Search for the cell housing the specified text and yield its (X, Y) center coordinate. 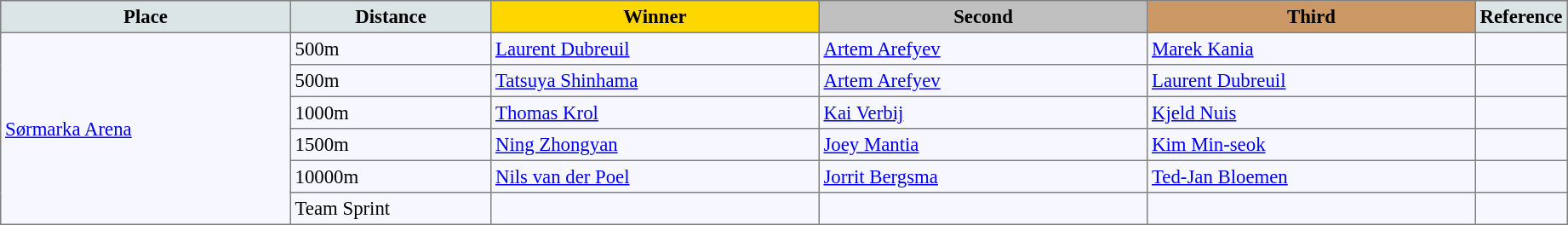
1500m (391, 145)
Distance (391, 17)
Ted-Jan Bloemen (1312, 176)
Third (1312, 17)
Nils van der Poel (655, 176)
Sørmarka Arena (146, 128)
Joey Mantia (983, 145)
Reference (1520, 17)
Kjeld Nuis (1312, 112)
Place (146, 17)
10000m (391, 176)
Marek Kania (1312, 49)
1000m (391, 112)
Ning Zhongyan (655, 145)
Thomas Krol (655, 112)
Team Sprint (391, 209)
Kim Min-seok (1312, 145)
Kai Verbij (983, 112)
Winner (655, 17)
Second (983, 17)
Tatsuya Shinhama (655, 81)
Jorrit Bergsma (983, 176)
